Pinpoint the cell where the given text exists, returning its [X, Y] midpoint coordinate. 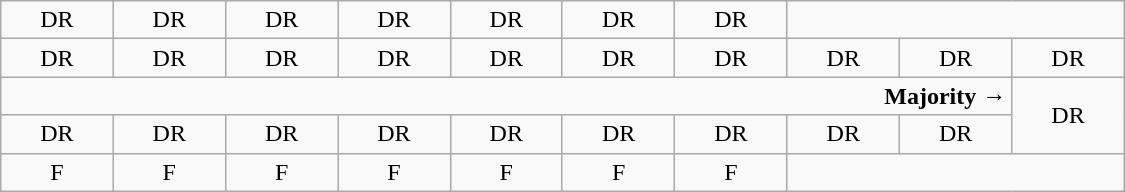
Majority → [506, 96]
